From the cell containing the given text, extract its center point as (X, Y) coordinate. 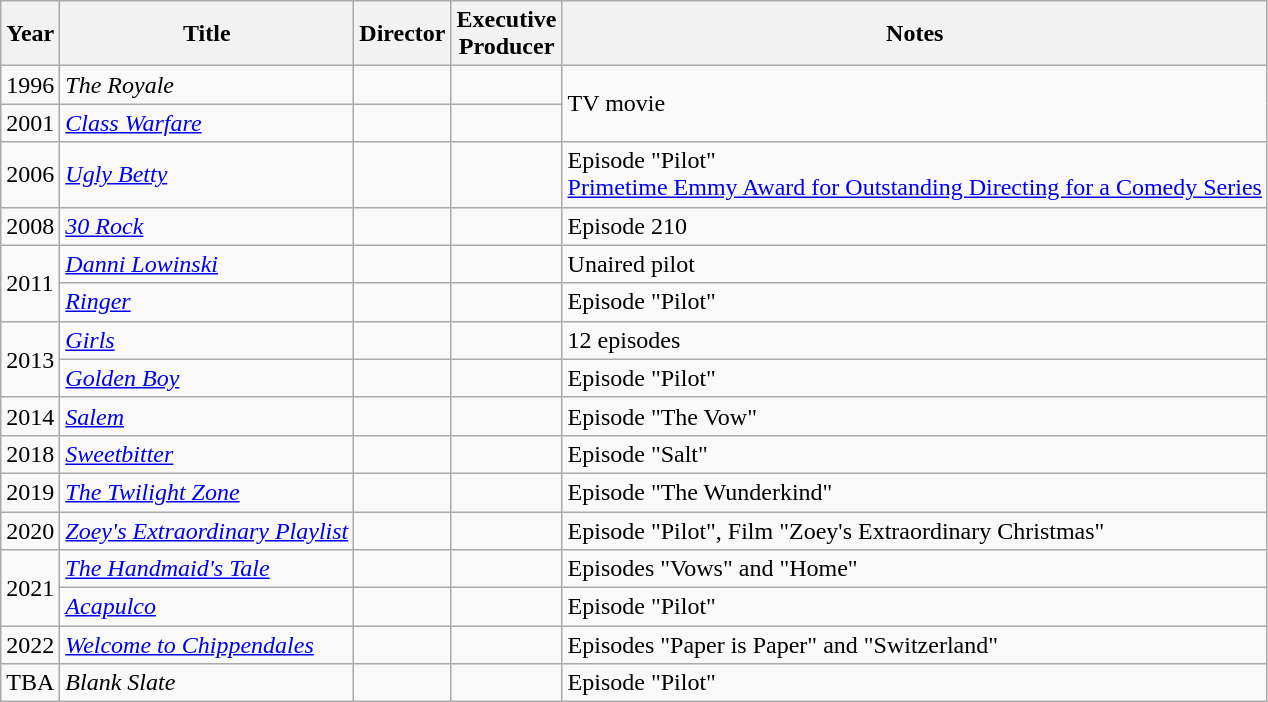
2008 (30, 226)
2006 (30, 174)
Sweetbitter (207, 454)
Year (30, 34)
2014 (30, 416)
Zoey's Extraordinary Playlist (207, 531)
30 Rock (207, 226)
TV movie (914, 104)
Episode "Pilot"Primetime Emmy Award for Outstanding Directing for a Comedy Series (914, 174)
12 episodes (914, 340)
Episodes "Paper is Paper" and "Switzerland" (914, 645)
2020 (30, 531)
Class Warfare (207, 123)
Episode "Pilot", Film "Zoey's Extraordinary Christmas" (914, 531)
Unaired pilot (914, 264)
Ugly Betty (207, 174)
Title (207, 34)
2019 (30, 492)
2013 (30, 359)
Ringer (207, 302)
Episode "The Vow" (914, 416)
2001 (30, 123)
Episode 210 (914, 226)
Acapulco (207, 607)
Director (402, 34)
Episode "The Wunderkind" (914, 492)
Episode "Salt" (914, 454)
Episodes "Vows" and "Home" (914, 569)
Blank Slate (207, 683)
Danni Lowinski (207, 264)
Golden Boy (207, 378)
Girls (207, 340)
Welcome to Chippendales (207, 645)
The Handmaid's Tale (207, 569)
The Twilight Zone (207, 492)
2018 (30, 454)
2011 (30, 283)
2021 (30, 588)
Notes (914, 34)
The Royale (207, 85)
2022 (30, 645)
ExecutiveProducer (506, 34)
1996 (30, 85)
Salem (207, 416)
TBA (30, 683)
